Scan for the cell matching the given text and deliver its [x, y] coordinate at center. 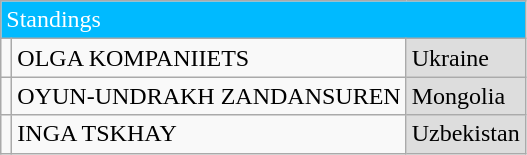
Uzbekistan [466, 134]
Standings [263, 20]
INGA TSKHAY [209, 134]
OLGA KOMPANIIETS [209, 58]
OYUN-UNDRAKH ZANDANSUREN [209, 96]
Mongolia [466, 96]
Ukraine [466, 58]
